Provide the (x, y) coordinate of the cell's center where the given text is located.  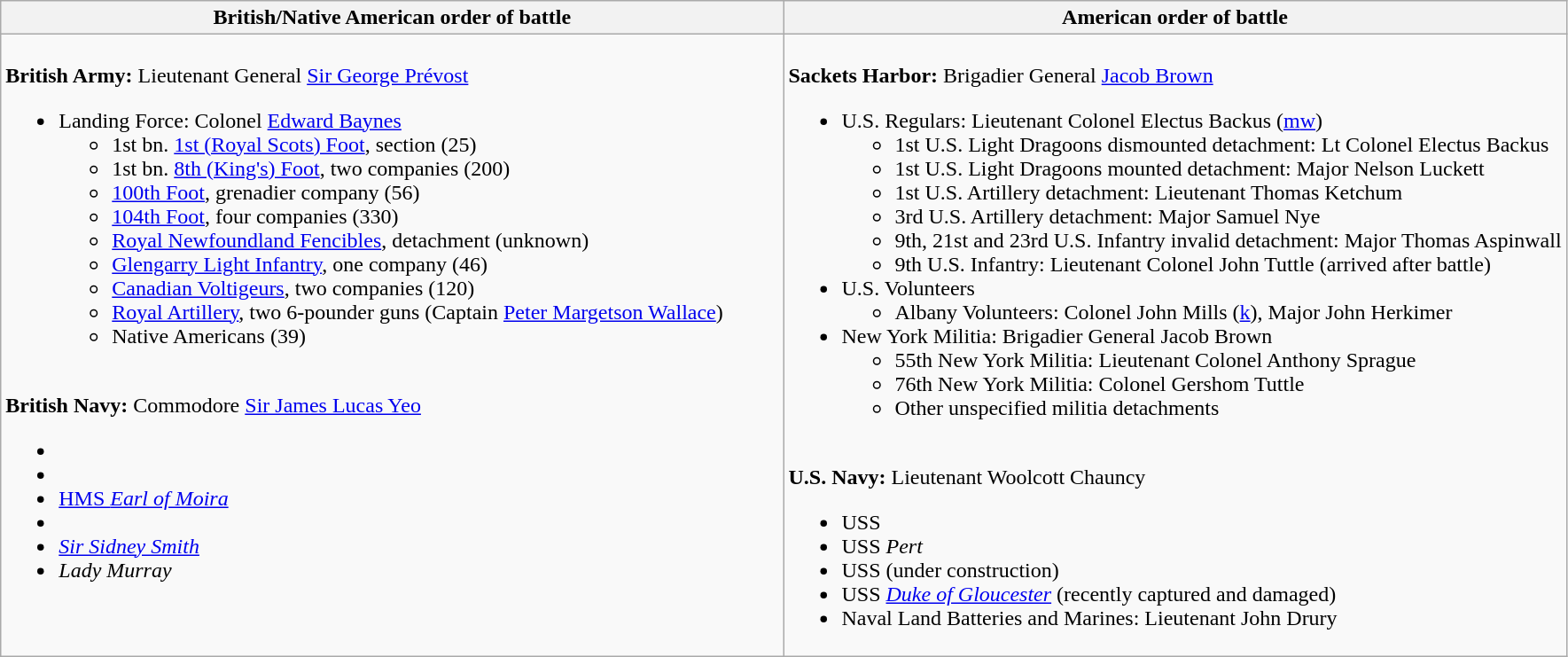
American order of battle (1175, 18)
British/Native American order of battle (392, 18)
